Identify which cell holds the provided text, then report its (X, Y) central coordinate. 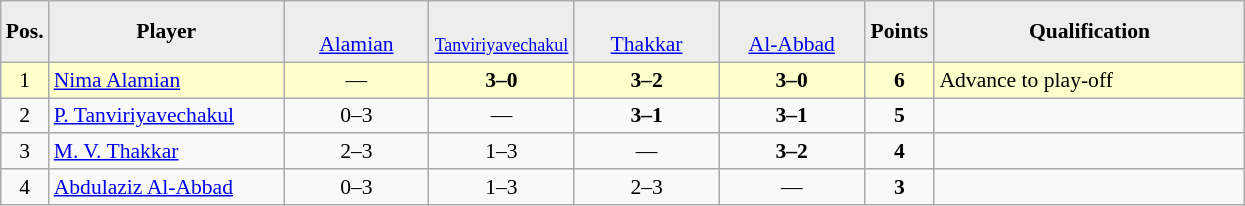
Player (166, 32)
M. V. Thakkar (166, 152)
6 (899, 80)
Thakkar (646, 32)
2 (25, 116)
Abdulaziz Al-Abbad (166, 187)
Advance to play-off (1089, 80)
Pos. (25, 32)
Qualification (1089, 32)
Nima Alamian (166, 80)
Points (899, 32)
Alamian (356, 32)
Tanviriyavechakul (502, 32)
Al-Abbad (792, 32)
5 (899, 116)
1 (25, 80)
P. Tanviriyavechakul (166, 116)
